Find where the given text appears and provide that cell's center as [X, Y] coordinate. 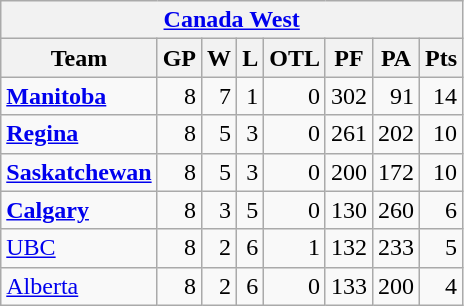
Saskatchewan [79, 172]
133 [348, 286]
Alberta [79, 286]
91 [396, 96]
130 [348, 210]
132 [348, 248]
GP [179, 58]
7 [220, 96]
Pts [442, 58]
W [220, 58]
PA [396, 58]
Team [79, 58]
233 [396, 248]
Regina [79, 134]
302 [348, 96]
OTL [295, 58]
260 [396, 210]
Canada West [232, 20]
14 [442, 96]
Calgary [79, 210]
Manitoba [79, 96]
172 [396, 172]
4 [442, 286]
PF [348, 58]
UBC [79, 248]
L [250, 58]
202 [396, 134]
261 [348, 134]
